From the cell containing the given text, extract its center point as (x, y) coordinate. 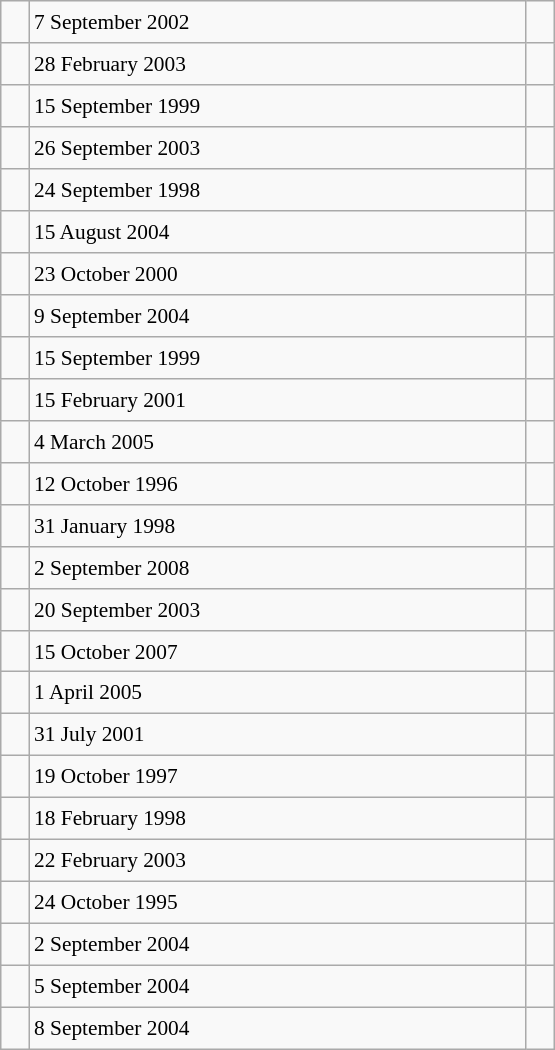
15 February 2001 (278, 399)
15 August 2004 (278, 232)
1 April 2005 (278, 693)
4 March 2005 (278, 441)
9 September 2004 (278, 316)
8 September 2004 (278, 1028)
24 September 1998 (278, 190)
31 July 2001 (278, 735)
23 October 2000 (278, 274)
28 February 2003 (278, 64)
19 October 1997 (278, 777)
7 September 2002 (278, 22)
20 September 2003 (278, 609)
22 February 2003 (278, 861)
2 September 2004 (278, 945)
15 October 2007 (278, 651)
26 September 2003 (278, 148)
18 February 1998 (278, 819)
5 September 2004 (278, 986)
12 October 1996 (278, 483)
2 September 2008 (278, 567)
31 January 1998 (278, 525)
24 October 1995 (278, 903)
